Extract the (x, y) coordinate from the center of the cell holding the provided text.  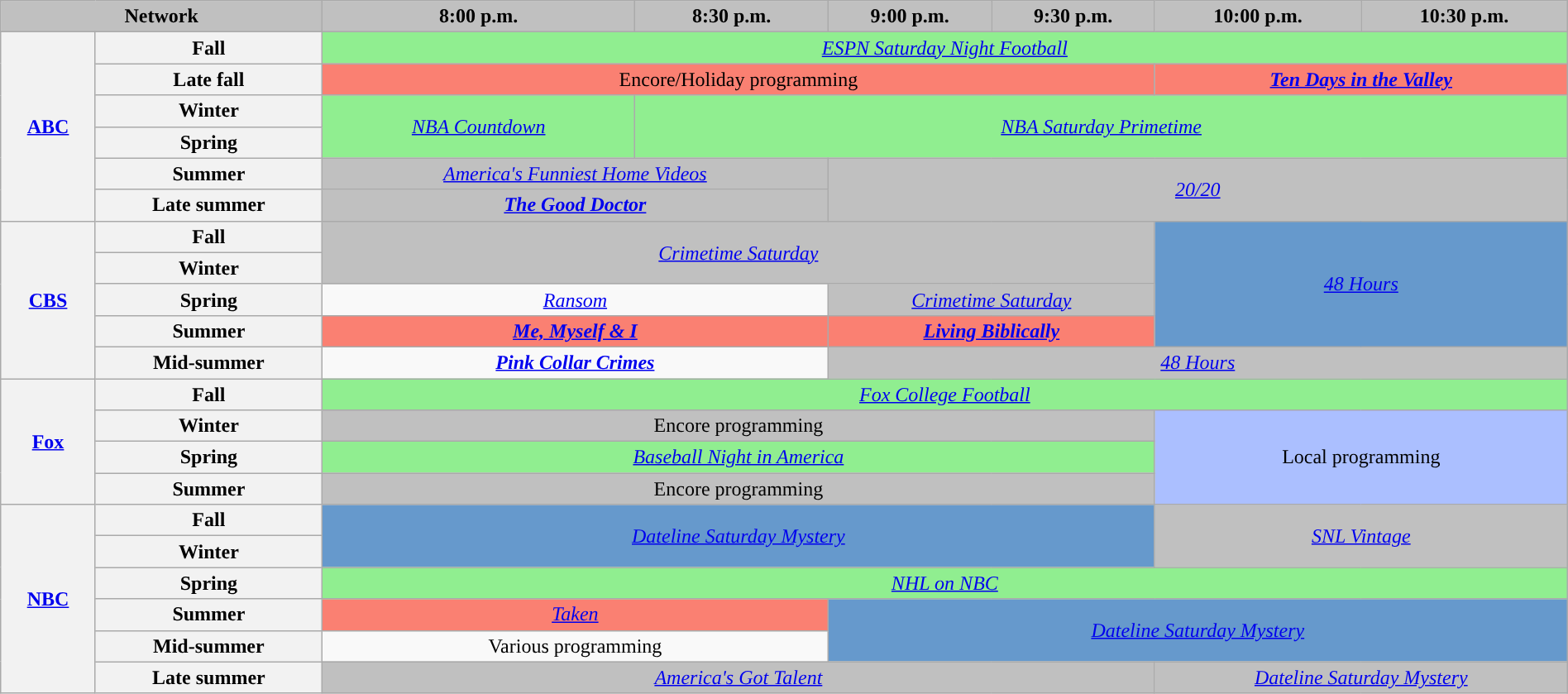
NBA Countdown (478, 127)
Pink Collar Crimes (575, 362)
Network (162, 17)
CBS (48, 299)
Me, Myself & I (575, 331)
ESPN Saturday Night Football (944, 48)
Baseball Night in America (738, 457)
SNL Vintage (1361, 536)
9:00 p.m. (910, 17)
10:00 p.m. (1257, 17)
Various programming (575, 646)
9:30 p.m. (1073, 17)
Living Biblically (991, 331)
Fox College Football (944, 395)
NBC (48, 599)
20/20 (1198, 189)
America's Funniest Home Videos (575, 174)
Local programming (1361, 457)
Encore/Holiday programming (738, 79)
The Good Doctor (575, 205)
Late fall (208, 79)
Fox (48, 442)
Ransom (575, 299)
ABC (48, 127)
10:30 p.m. (1465, 17)
America's Got Talent (738, 677)
NHL on NBC (944, 583)
Taken (575, 615)
8:00 p.m. (478, 17)
Ten Days in the Valley (1361, 79)
NBA Saturday Primetime (1102, 127)
8:30 p.m. (731, 17)
